Search for the cell housing the specified text and yield its [X, Y] center coordinate. 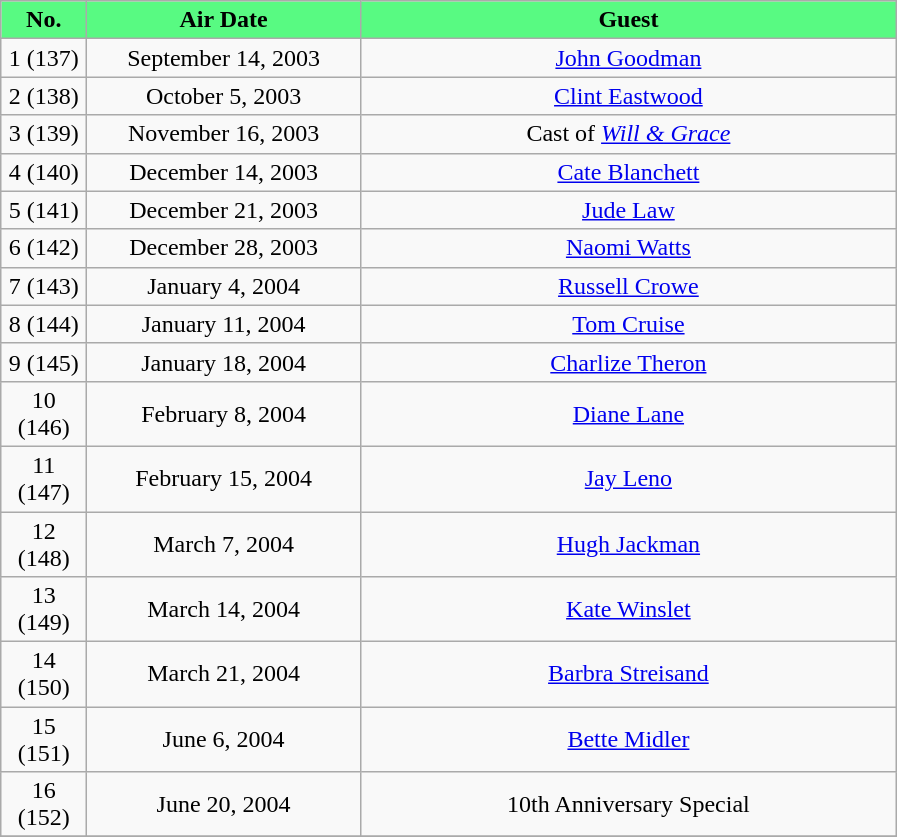
Hugh Jackman [628, 544]
March 14, 2004 [224, 610]
3 (139) [44, 134]
2 (138) [44, 96]
Cate Blanchett [628, 172]
December 21, 2003 [224, 210]
11 (147) [44, 478]
March 21, 2004 [224, 674]
December 14, 2003 [224, 172]
Clint Eastwood [628, 96]
12 (148) [44, 544]
John Goodman [628, 58]
March 7, 2004 [224, 544]
13 (149) [44, 610]
January 11, 2004 [224, 324]
Tom Cruise [628, 324]
Naomi Watts [628, 248]
15 (151) [44, 740]
Jay Leno [628, 478]
9 (145) [44, 362]
Air Date [224, 20]
November 16, 2003 [224, 134]
No. [44, 20]
10 (146) [44, 414]
Russell Crowe [628, 286]
October 5, 2003 [224, 96]
January 18, 2004 [224, 362]
10th Anniversary Special [628, 804]
Bette Midler [628, 740]
Cast of Will & Grace [628, 134]
June 20, 2004 [224, 804]
5 (141) [44, 210]
14 (150) [44, 674]
8 (144) [44, 324]
January 4, 2004 [224, 286]
Guest [628, 20]
7 (143) [44, 286]
February 15, 2004 [224, 478]
Charlize Theron [628, 362]
December 28, 2003 [224, 248]
September 14, 2003 [224, 58]
1 (137) [44, 58]
Kate Winslet [628, 610]
4 (140) [44, 172]
Jude Law [628, 210]
Diane Lane [628, 414]
Barbra Streisand [628, 674]
16 (152) [44, 804]
June 6, 2004 [224, 740]
February 8, 2004 [224, 414]
6 (142) [44, 248]
